From the cell containing the given text, extract its center point as [X, Y] coordinate. 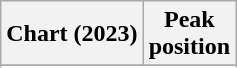
Peakposition [189, 34]
Chart (2023) [72, 34]
